Provide the [X, Y] coordinate of the cell's center where the given text is located.  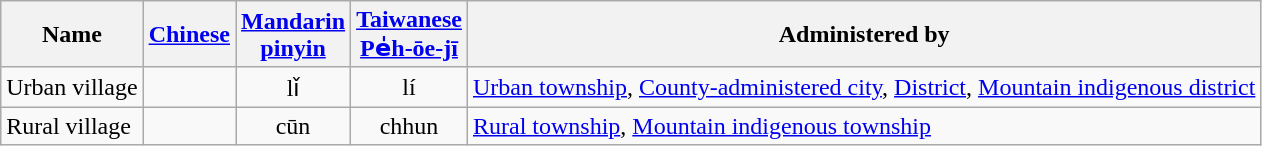
Rural village [72, 126]
TaiwanesePe̍h-ōe-jī [410, 34]
Rural township, Mountain indigenous township [864, 126]
Name [72, 34]
Mandarinpinyin [294, 34]
Administered by [864, 34]
lí [410, 87]
Urban village [72, 87]
cūn [294, 126]
Urban township, County-administered city, District, Mountain indigenous district [864, 87]
chhun [410, 126]
lǐ [294, 87]
Chinese [189, 34]
